Scan for the cell matching the given text and deliver its (x, y) coordinate at center. 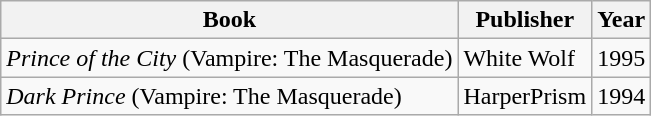
1995 (622, 58)
Book (230, 20)
1994 (622, 96)
Prince of the City (Vampire: The Masquerade) (230, 58)
HarperPrism (525, 96)
Dark Prince (Vampire: The Masquerade) (230, 96)
Year (622, 20)
White Wolf (525, 58)
Publisher (525, 20)
